Return the [x, y] coordinate for the center point of the cell that contains the specified text.  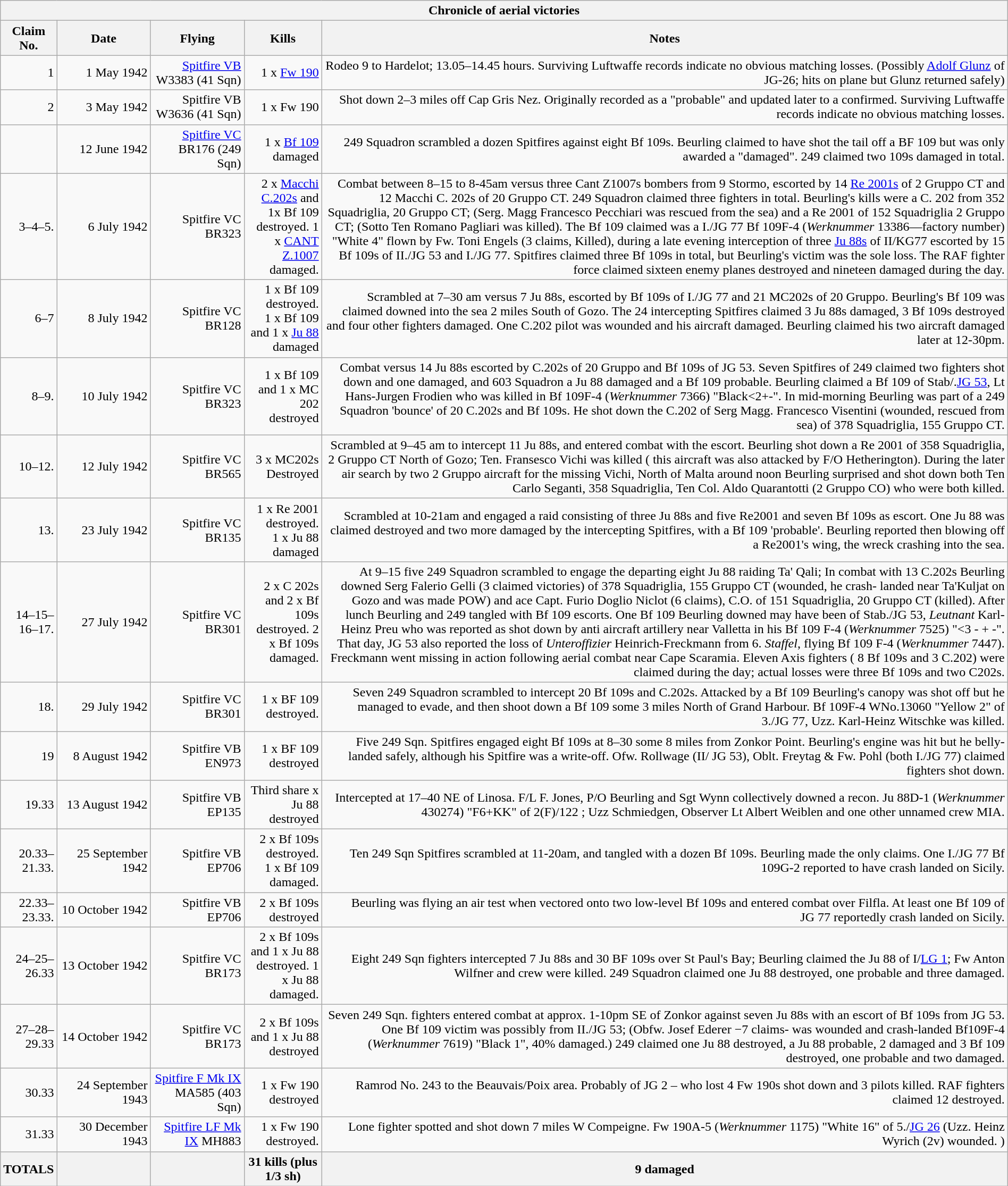
22.33–23.33. [29, 910]
2 [29, 107]
14–15–16–17. [29, 622]
19 [29, 756]
Spitfire VB W3383 (41 Sqn) [197, 72]
3 May 1942 [104, 107]
1 x BF 109 destroyed [283, 756]
Date [104, 38]
Spitfire VC BR565 [197, 467]
2 x Bf 109s destroyed [283, 910]
13. [29, 529]
1 x Bf 109 damaged [283, 149]
24–25–26.33 [29, 966]
31.33 [29, 1134]
3–4–5. [29, 226]
Notes [665, 38]
2 x Bf 109s and 1 x Ju 88 destroyed. 1 x Ju 88 damaged. [283, 966]
Spitfire VB W3636 (41 Sqn) [197, 107]
Spitfire VC BR135 [197, 529]
Spitfire VB EN973 [197, 756]
1 [29, 72]
2 x Bf 109s and 1 x Ju 88 destroyed [283, 1037]
Claim No. [29, 38]
2 x C 202s and 2 x Bf 109s destroyed. 2 x Bf 109s damaged. [283, 622]
8–9. [29, 396]
TOTALS [29, 1168]
8 July 1942 [104, 318]
Ramrod No. 243 to the Beauvais/Poix area. Probably of JG 2 – who lost 4 Fw 190s shot down and 3 pilots killed. RAF fighters claimed 12 destroyed. [665, 1092]
Spitfire VC BR176 (249 Sqn) [197, 149]
12 June 1942 [104, 149]
Spitfire LF Mk IX MH883 [197, 1134]
8 August 1942 [104, 756]
29 July 1942 [104, 706]
25 September 1942 [104, 861]
Spitfire VB EP135 [197, 805]
6 July 1942 [104, 226]
13 October 1942 [104, 966]
12 July 1942 [104, 467]
Chronicle of aerial victories [504, 11]
1 x BF 109 destroyed. [283, 706]
2 x Bf 109s destroyed. 1 x Bf 109 damaged. [283, 861]
Flying [197, 38]
10 July 1942 [104, 396]
20.33–21.33. [29, 861]
Lone fighter spotted and shot down 7 miles W Compeigne. Fw 190A-5 (Werknummer 1175) "White 16" of 5./JG 26 (Uzz. Heinz Wyrich (2v) wounded. ) [665, 1134]
13 August 1942 [104, 805]
1 x Bf 109 and 1 x MC 202 destroyed [283, 396]
10–12. [29, 467]
1 x Re 2001 destroyed. 1 x Ju 88 damaged [283, 529]
27 July 1942 [104, 622]
9 damaged [665, 1168]
14 October 1942 [104, 1037]
Third share x Ju 88 destroyed [283, 805]
2 x Macchi C.202s and 1x Bf 109 destroyed. 1 x CANT Z.1007 damaged. [283, 226]
30 December 1943 [104, 1134]
19.33 [29, 805]
27–28–29.33 [29, 1037]
10 October 1942 [104, 910]
1 x Fw 190 destroyed. [283, 1134]
Spitfire VC BR128 [197, 318]
Spitfire F Mk IX MA585 (403 Sqn) [197, 1092]
1 x Bf 109 destroyed. 1 x Bf 109 and 1 x Ju 88 damaged [283, 318]
1 x Fw 190 destroyed [283, 1092]
6–7 [29, 318]
24 September 1943 [104, 1092]
23 July 1942 [104, 529]
Kills [283, 38]
3 x MC202s Destroyed [283, 467]
18. [29, 706]
31 kills (plus 1/3 sh) [283, 1168]
1 May 1942 [104, 72]
30.33 [29, 1092]
